Detect which cell encompasses the target text, then output its (X, Y) center coordinate. 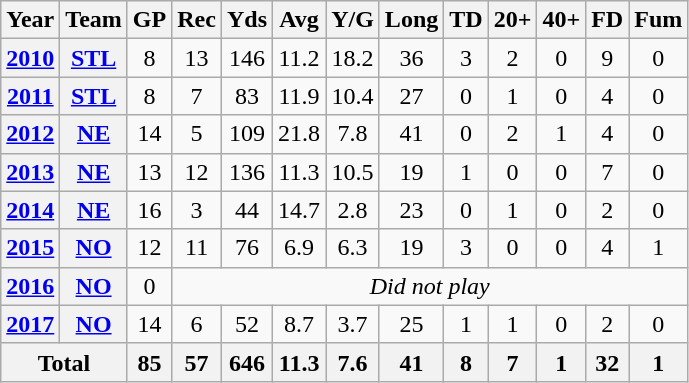
Did not play (430, 286)
2012 (30, 134)
Long (411, 20)
10.5 (353, 172)
3.7 (353, 324)
6.9 (300, 248)
9 (608, 58)
76 (246, 248)
Total (64, 362)
2013 (30, 172)
10.4 (353, 96)
52 (246, 324)
7.8 (353, 134)
2016 (30, 286)
2011 (30, 96)
Rec (197, 20)
Avg (300, 20)
2014 (30, 210)
11.2 (300, 58)
44 (246, 210)
36 (411, 58)
21.8 (300, 134)
646 (246, 362)
109 (246, 134)
32 (608, 362)
Y/G (353, 20)
5 (197, 134)
7.6 (353, 362)
27 (411, 96)
14.7 (300, 210)
2017 (30, 324)
GP (149, 20)
11 (197, 248)
57 (197, 362)
136 (246, 172)
25 (411, 324)
20+ (512, 20)
6 (197, 324)
Year (30, 20)
Yds (246, 20)
40+ (562, 20)
2.8 (353, 210)
23 (411, 210)
2010 (30, 58)
FD (608, 20)
146 (246, 58)
11.9 (300, 96)
TD (466, 20)
16 (149, 210)
8.7 (300, 324)
18.2 (353, 58)
Team (94, 20)
83 (246, 96)
6.3 (353, 248)
85 (149, 362)
Fum (658, 20)
2015 (30, 248)
